Capture the cell that displays the provided text and extract its (X, Y) central coordinate. 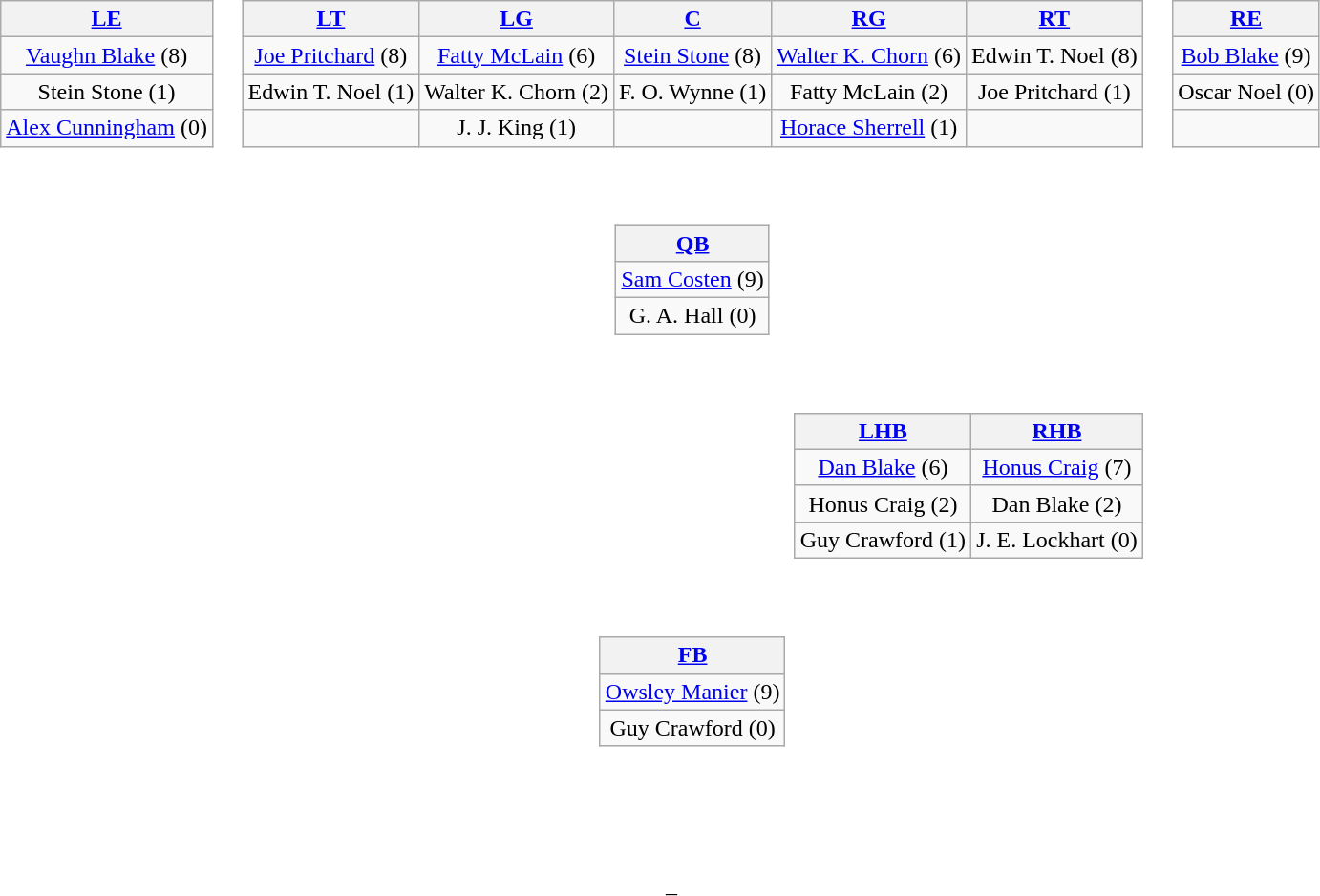
LE (107, 19)
Walter K. Chorn (2) (517, 92)
Horace Sherrell (1) (869, 128)
Stein Stone (1) (107, 92)
Guy Crawford (1) (883, 540)
Joe Pritchard (1) (1054, 92)
Stein Stone (8) (692, 55)
LHB (883, 431)
LG (517, 19)
RE (1246, 19)
RG (869, 19)
RT (1054, 19)
Dan Blake (6) (883, 467)
Vaughn Blake (8) (107, 55)
FB (692, 655)
F. O. Wynne (1) (692, 92)
Oscar Noel (0) (1246, 92)
C (692, 19)
LT (330, 19)
LHB RHB Dan Blake (6) Honus Craig (7) Honus Craig (2) Dan Blake (2) Guy Crawford (1) J. E. Lockhart (0) (705, 473)
Fatty McLain (6) (517, 55)
Sam Costen (9) (692, 280)
Edwin T. Noel (8) (1054, 55)
Bob Blake (9) (1246, 55)
FB Owsley Manier (9) Guy Crawford (0) (705, 679)
Walter K. Chorn (6) (869, 55)
G. A. Hall (0) (692, 316)
J. E. Lockhart (0) (1057, 540)
Honus Craig (2) (883, 503)
Owsley Manier (9) (692, 692)
QB Sam Costen (9) G. A. Hall (0) (705, 267)
Guy Crawford (0) (692, 728)
QB (692, 244)
Dan Blake (2) (1057, 503)
Honus Craig (7) (1057, 467)
Alex Cunningham (0) (107, 128)
Joe Pritchard (8) (330, 55)
RHB (1057, 431)
Edwin T. Noel (1) (330, 92)
J. J. King (1) (517, 128)
Fatty McLain (2) (869, 92)
